Extract the [X, Y] coordinate from the center of the cell holding the provided text.  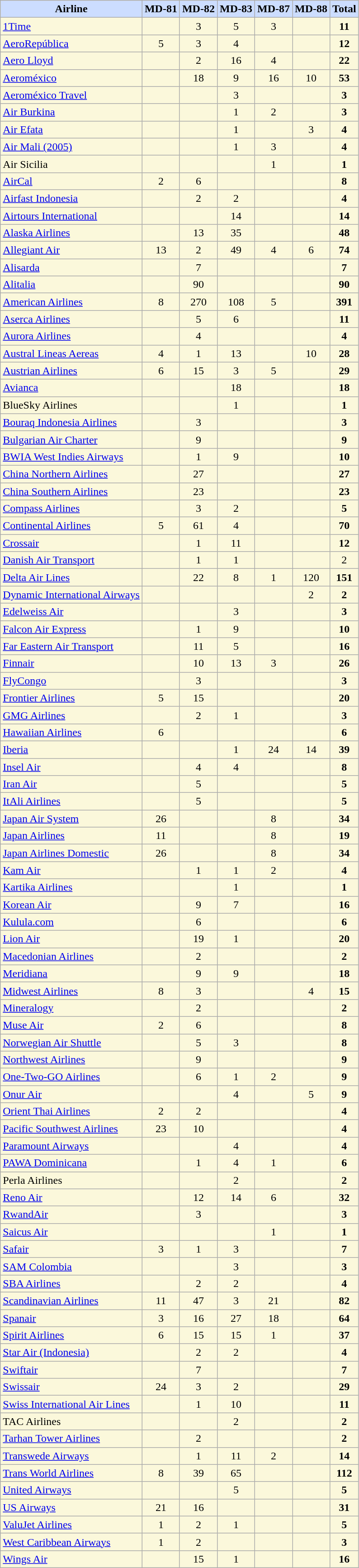
Far Eastern Air Transport [71, 646]
West Caribbean Airways [71, 1542]
49 [236, 250]
Northwest Airlines [71, 1060]
Spanair [71, 1318]
Reno Air [71, 1197]
Airline [71, 9]
US Airways [71, 1507]
Frontier Airlines [71, 698]
PAWA Dominicana [71, 1163]
Iberia [71, 749]
Tarhan Tower Airlines [71, 1439]
1Time [71, 26]
SBA Airlines [71, 1283]
ValuJet Airlines [71, 1525]
Meridiana [71, 973]
112 [345, 1473]
61 [198, 526]
MD-81 [161, 9]
65 [236, 1473]
Hawaiian Airlines [71, 732]
Air Mali (2005) [71, 147]
Muse Air [71, 1025]
Wings Air [71, 1559]
MD-88 [311, 9]
Edelweiss Air [71, 612]
Insel Air [71, 767]
Air Burkina [71, 112]
64 [345, 1318]
ItAli Airlines [71, 801]
Paramount Airways [71, 1146]
Compass Airlines [71, 509]
RwandAir [71, 1215]
47 [198, 1301]
Iran Air [71, 784]
GMG Airlines [71, 715]
108 [236, 302]
SAM Colombia [71, 1266]
70 [345, 526]
FlyCongo [71, 681]
Norwegian Air Shuttle [71, 1042]
Aeroméxico Travel [71, 95]
Alisarda [71, 267]
Airfast Indonesia [71, 198]
Continental Airlines [71, 526]
Alitalia [71, 285]
BlueSky Airlines [71, 405]
Austrian Airlines [71, 371]
48 [345, 233]
Avianca [71, 388]
Swiftair [71, 1370]
Transwede Airways [71, 1456]
391 [345, 302]
Swiss International Air Lines [71, 1404]
74 [345, 250]
One-Two-GO Airlines [71, 1077]
Mineralogy [71, 1008]
53 [345, 78]
Korean Air [71, 905]
151 [345, 577]
Aserca Airlines [71, 319]
China Northern Airlines [71, 474]
Airtours International [71, 216]
MD-82 [198, 9]
32 [345, 1197]
270 [198, 302]
MD-87 [274, 9]
Alaska Airlines [71, 233]
Japan Airlines Domestic [71, 853]
Danish Air Transport [71, 560]
AirCal [71, 181]
31 [345, 1507]
Macedonian Airlines [71, 956]
Air Efata [71, 129]
Japan Air System [71, 819]
Delta Air Lines [71, 577]
120 [311, 577]
Kam Air [71, 870]
Allegiant Air [71, 250]
Aero Lloyd [71, 61]
Safair [71, 1249]
Falcon Air Express [71, 629]
Finnair [71, 663]
Dynamic International Airways [71, 595]
Aurora Airlines [71, 336]
Air Sicilia [71, 164]
Austral Lineas Aereas [71, 353]
AeroRepública [71, 43]
Onur Air [71, 1094]
Midwest Airlines [71, 991]
Bouraq Indonesia Airlines [71, 422]
82 [345, 1301]
Kulula.com [71, 922]
Scandinavian Airlines [71, 1301]
37 [345, 1335]
United Airways [71, 1490]
American Airlines [71, 302]
Pacific Southwest Airlines [71, 1129]
Star Air (Indonesia) [71, 1353]
Swissair [71, 1387]
Saicus Air [71, 1232]
Lion Air [71, 939]
Bulgarian Air Charter [71, 439]
Japan Airlines [71, 836]
Aeroméxico [71, 78]
28 [345, 353]
Kartika Airlines [71, 887]
Total [345, 9]
China Southern Airlines [71, 491]
MD-83 [236, 9]
Trans World Airlines [71, 1473]
BWIA West Indies Airways [71, 457]
Perla Airlines [71, 1180]
Spirit Airlines [71, 1335]
TAC Airlines [71, 1421]
35 [236, 233]
Orient Thai Airlines [71, 1111]
Crossair [71, 543]
